Find where the given text appears and provide that cell's center as [x, y] coordinate. 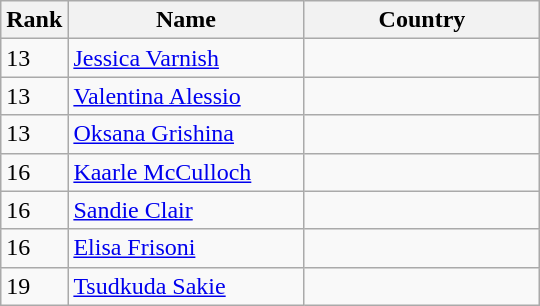
Oksana Grishina [186, 134]
Elisa Frisoni [186, 248]
Valentina Alessio [186, 96]
Name [186, 20]
Rank [34, 20]
Kaarle McCulloch [186, 172]
Country [422, 20]
Jessica Varnish [186, 58]
Tsudkuda Sakie [186, 286]
19 [34, 286]
Sandie Clair [186, 210]
